Pinpoint the cell where the given text exists, returning its (x, y) midpoint coordinate. 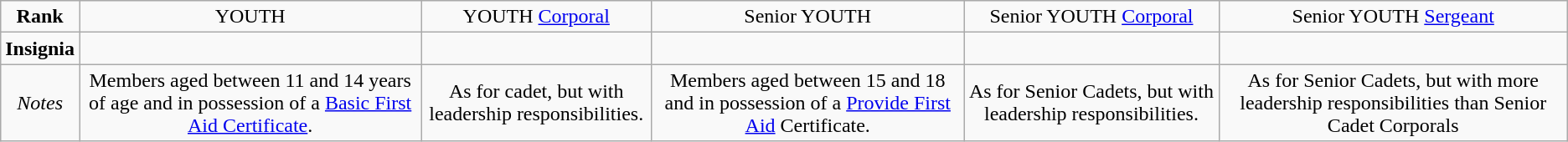
Rank (40, 17)
As for Senior Cadets, but with leadership responsibilities. (1091, 103)
Insignia (40, 48)
As for cadet, but with leadership responsibilities. (536, 103)
Notes (40, 103)
Senior YOUTH (807, 17)
YOUTH Corporal (536, 17)
YOUTH (250, 17)
Senior YOUTH Corporal (1091, 17)
As for Senior Cadets, but with more leadership responsibilities than Senior Cadet Corporals (1393, 103)
Members aged between 11 and 14 years of age and in possession of a Basic First Aid Certificate. (250, 103)
Members aged between 15 and 18 and in possession of a Provide First Aid Certificate. (807, 103)
Senior YOUTH Sergeant (1393, 17)
